Detect which cell encompasses the target text, then output its (X, Y) center coordinate. 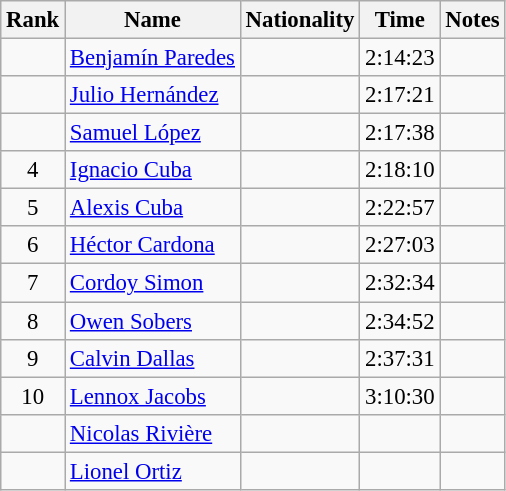
Lennox Jacobs (153, 396)
2:37:31 (400, 358)
2:22:57 (400, 208)
Lionel Ortiz (153, 471)
4 (33, 170)
Alexis Cuba (153, 208)
9 (33, 358)
10 (33, 396)
Time (400, 20)
2:18:10 (400, 170)
2:14:23 (400, 58)
5 (33, 208)
2:34:52 (400, 321)
Nationality (300, 20)
Benjamín Paredes (153, 58)
Owen Sobers (153, 321)
6 (33, 245)
Notes (472, 20)
Samuel López (153, 133)
Cordoy Simon (153, 283)
Nicolas Rivière (153, 433)
8 (33, 321)
Calvin Dallas (153, 358)
2:32:34 (400, 283)
3:10:30 (400, 396)
Ignacio Cuba (153, 170)
2:17:38 (400, 133)
2:27:03 (400, 245)
Rank (33, 20)
Julio Hernández (153, 95)
Héctor Cardona (153, 245)
7 (33, 283)
2:17:21 (400, 95)
Name (153, 20)
